Find where the given text appears and provide that cell's center as (X, Y) coordinate. 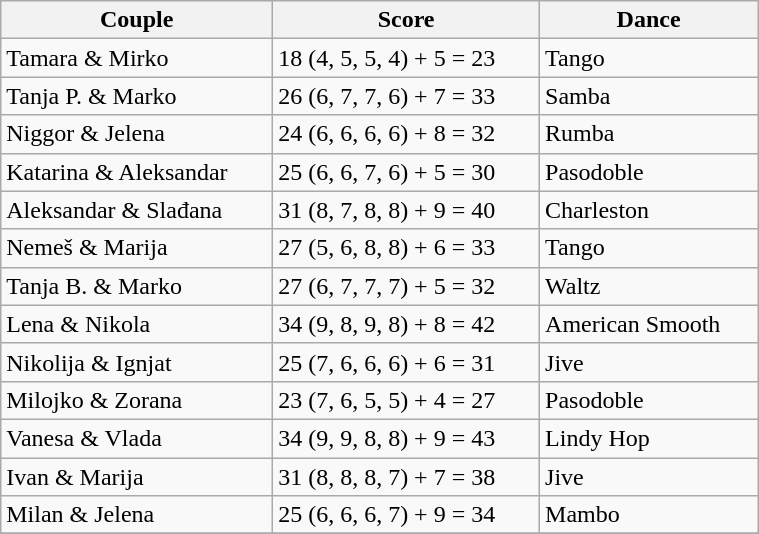
25 (7, 6, 6, 6) + 6 = 31 (406, 362)
18 (4, 5, 5, 4) + 5 = 23 (406, 58)
Rumba (649, 134)
Katarina & Aleksandar (137, 172)
23 (7, 6, 5, 5) + 4 = 27 (406, 400)
Score (406, 20)
34 (9, 8, 9, 8) + 8 = 42 (406, 324)
Mambo (649, 515)
Nikolija & Ignjat (137, 362)
31 (8, 8, 8, 7) + 7 = 38 (406, 477)
Milan & Jelena (137, 515)
26 (6, 7, 7, 6) + 7 = 33 (406, 96)
American Smooth (649, 324)
Lindy Hop (649, 438)
Charleston (649, 210)
27 (5, 6, 8, 8) + 6 = 33 (406, 248)
Niggor & Jelena (137, 134)
Vanesa & Vlada (137, 438)
Tanja B. & Marko (137, 286)
Milojko & Zorana (137, 400)
Samba (649, 96)
27 (6, 7, 7, 7) + 5 = 32 (406, 286)
24 (6, 6, 6, 6) + 8 = 32 (406, 134)
25 (6, 6, 7, 6) + 5 = 30 (406, 172)
Tamara & Mirko (137, 58)
34 (9, 9, 8, 8) + 9 = 43 (406, 438)
25 (6, 6, 6, 7) + 9 = 34 (406, 515)
Couple (137, 20)
Nemeš & Marija (137, 248)
31 (8, 7, 8, 8) + 9 = 40 (406, 210)
Aleksandar & Slađana (137, 210)
Ivan & Marija (137, 477)
Lena & Nikola (137, 324)
Dance (649, 20)
Tanja P. & Marko (137, 96)
Waltz (649, 286)
